Pinpoint the cell where the given text exists, returning its (X, Y) midpoint coordinate. 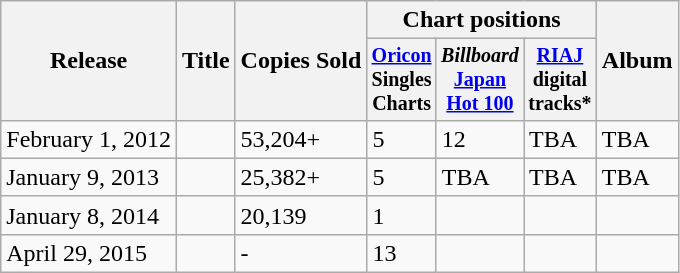
13 (402, 253)
20,139 (301, 215)
Copies Sold (301, 61)
Billboard Japan Hot 100 (480, 80)
April 29, 2015 (89, 253)
25,382+ (301, 177)
Title (206, 61)
53,204+ (301, 139)
1 (402, 215)
Album (637, 61)
January 9, 2013 (89, 177)
RIAJ digital tracks* (560, 80)
Oricon Singles Charts (402, 80)
Chart positions (482, 20)
February 1, 2012 (89, 139)
12 (480, 139)
January 8, 2014 (89, 215)
- (301, 253)
Release (89, 61)
